Provide the (X, Y) coordinate of the cell's center where the given text is located.  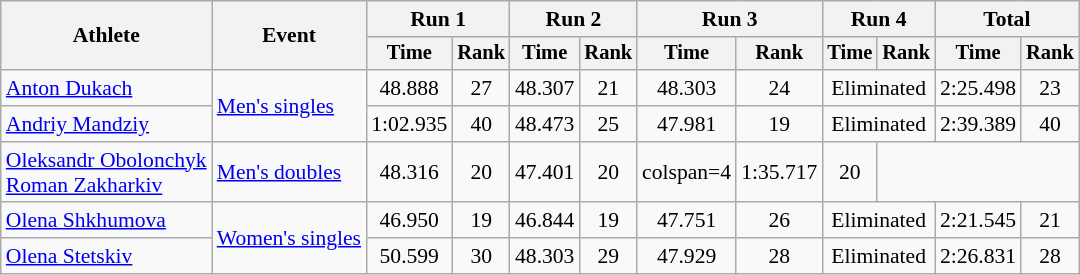
24 (779, 88)
48.307 (544, 88)
1:02.935 (409, 124)
2:21.545 (978, 221)
1:35.717 (779, 172)
Anton Dukach (106, 88)
Men's doubles (289, 172)
Run 1 (438, 19)
26 (779, 221)
47.401 (544, 172)
Run 2 (574, 19)
2:25.498 (978, 88)
47.929 (686, 256)
Run 4 (878, 19)
2:26.831 (978, 256)
23 (1050, 88)
Athlete (106, 36)
27 (481, 88)
29 (608, 256)
50.599 (409, 256)
2:39.389 (978, 124)
47.751 (686, 221)
Olena Stetskiv (106, 256)
Total (1007, 19)
48.473 (544, 124)
47.981 (686, 124)
46.844 (544, 221)
25 (608, 124)
Women's singles (289, 238)
Men's singles (289, 106)
Olena Shkhumova (106, 221)
48.316 (409, 172)
Event (289, 36)
Run 3 (730, 19)
Oleksandr ObolonchykRoman Zakharkiv (106, 172)
Andriy Mandziy (106, 124)
colspan=4 (686, 172)
48.888 (409, 88)
30 (481, 256)
46.950 (409, 221)
